Locate the cell with the specified text and output its [x, y] center coordinate. 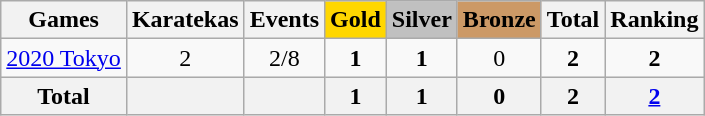
2/8 [284, 58]
Events [284, 20]
Ranking [654, 20]
Bronze [499, 20]
Games [64, 20]
2020 Tokyo [64, 58]
Gold [356, 20]
Silver [422, 20]
Karatekas [185, 20]
